Scan for the cell matching the given text and deliver its (x, y) coordinate at center. 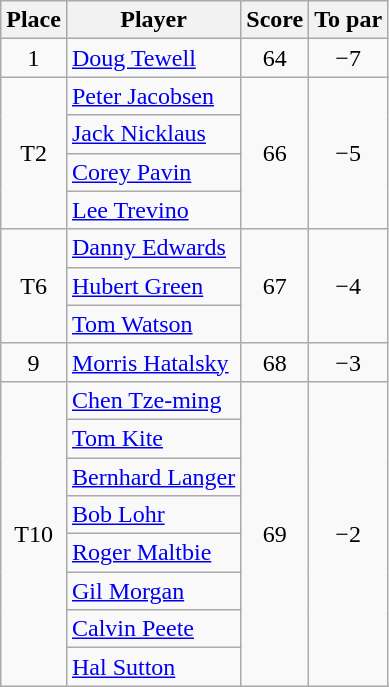
Lee Trevino (153, 210)
66 (275, 153)
69 (275, 533)
64 (275, 58)
Morris Hatalsky (153, 362)
Danny Edwards (153, 248)
T2 (34, 153)
−7 (348, 58)
−2 (348, 533)
Calvin Peete (153, 629)
Bernhard Langer (153, 477)
Bob Lohr (153, 515)
Hubert Green (153, 286)
T10 (34, 533)
67 (275, 286)
T6 (34, 286)
Place (34, 20)
Peter Jacobsen (153, 96)
Tom Kite (153, 438)
Tom Watson (153, 324)
Corey Pavin (153, 172)
−4 (348, 286)
68 (275, 362)
Doug Tewell (153, 58)
To par (348, 20)
9 (34, 362)
−5 (348, 153)
Gil Morgan (153, 591)
Jack Nicklaus (153, 134)
Hal Sutton (153, 667)
1 (34, 58)
Player (153, 20)
Chen Tze-ming (153, 400)
−3 (348, 362)
Score (275, 20)
Roger Maltbie (153, 553)
